Extract the (x, y) coordinate from the center of the cell holding the provided text.  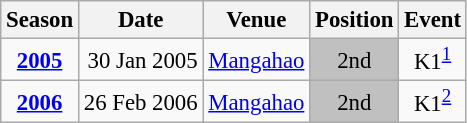
K12 (433, 102)
Date (140, 20)
Position (354, 20)
Venue (256, 20)
2005 (40, 60)
30 Jan 2005 (140, 60)
Season (40, 20)
26 Feb 2006 (140, 102)
2006 (40, 102)
Event (433, 20)
K11 (433, 60)
